Provide the (X, Y) coordinate of the cell's center where the given text is located.  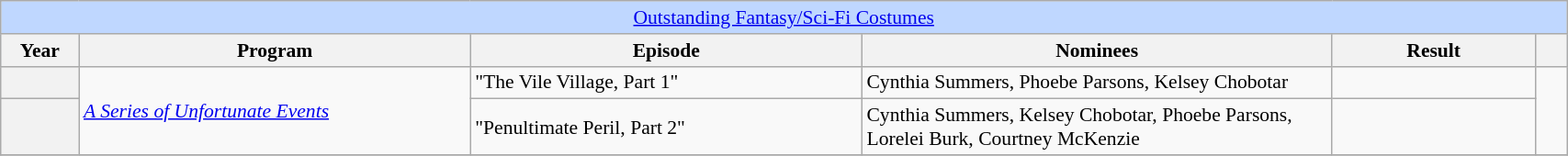
Program (275, 50)
Cynthia Summers, Kelsey Chobotar, Phoebe Parsons, Lorelei Burk, Courtney McKenzie (1097, 127)
Nominees (1097, 50)
Year (40, 50)
Episode (666, 50)
Outstanding Fantasy/Sci-Fi Costumes (784, 17)
Result (1434, 50)
A Series of Unfortunate Events (275, 110)
Cynthia Summers, Phoebe Parsons, Kelsey Chobotar (1097, 83)
"The Vile Village, Part 1" (666, 83)
"Penultimate Peril, Part 2" (666, 127)
